Detect which cell encompasses the target text, then output its (x, y) center coordinate. 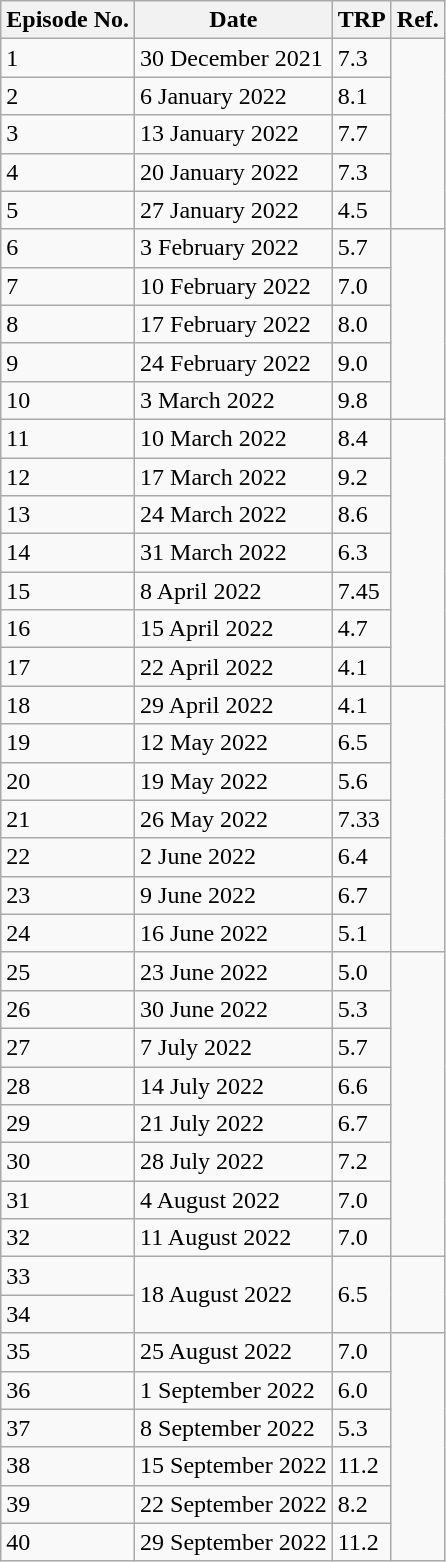
6.4 (362, 857)
4 August 2022 (234, 1200)
6 (68, 248)
9.2 (362, 477)
28 (68, 1085)
7.2 (362, 1162)
4.7 (362, 629)
2 (68, 96)
9 (68, 362)
24 March 2022 (234, 515)
5.6 (362, 781)
10 February 2022 (234, 286)
25 August 2022 (234, 1352)
36 (68, 1390)
1 September 2022 (234, 1390)
24 February 2022 (234, 362)
37 (68, 1428)
Date (234, 20)
31 March 2022 (234, 553)
4.5 (362, 210)
15 April 2022 (234, 629)
6 January 2022 (234, 96)
32 (68, 1238)
7 July 2022 (234, 1047)
8 September 2022 (234, 1428)
40 (68, 1542)
8.0 (362, 324)
26 May 2022 (234, 819)
13 (68, 515)
TRP (362, 20)
19 May 2022 (234, 781)
19 (68, 743)
17 February 2022 (234, 324)
22 April 2022 (234, 667)
17 (68, 667)
15 (68, 591)
16 (68, 629)
9.8 (362, 400)
29 September 2022 (234, 1542)
4 (68, 172)
7.7 (362, 134)
9.0 (362, 362)
3 February 2022 (234, 248)
24 (68, 933)
33 (68, 1276)
6.3 (362, 553)
7 (68, 286)
14 July 2022 (234, 1085)
6.0 (362, 1390)
Ref. (418, 20)
30 (68, 1162)
3 (68, 134)
20 January 2022 (234, 172)
15 September 2022 (234, 1466)
7.33 (362, 819)
17 March 2022 (234, 477)
31 (68, 1200)
6.6 (362, 1085)
8.4 (362, 438)
8.1 (362, 96)
Episode No. (68, 20)
22 September 2022 (234, 1504)
18 (68, 705)
5 (68, 210)
8 (68, 324)
39 (68, 1504)
21 (68, 819)
13 January 2022 (234, 134)
23 June 2022 (234, 971)
5.1 (362, 933)
8.2 (362, 1504)
29 April 2022 (234, 705)
9 June 2022 (234, 895)
12 May 2022 (234, 743)
12 (68, 477)
23 (68, 895)
2 June 2022 (234, 857)
16 June 2022 (234, 933)
10 March 2022 (234, 438)
10 (68, 400)
11 (68, 438)
26 (68, 1009)
28 July 2022 (234, 1162)
18 August 2022 (234, 1295)
21 July 2022 (234, 1124)
29 (68, 1124)
1 (68, 58)
11 August 2022 (234, 1238)
30 December 2021 (234, 58)
30 June 2022 (234, 1009)
35 (68, 1352)
25 (68, 971)
3 March 2022 (234, 400)
34 (68, 1314)
27 (68, 1047)
38 (68, 1466)
14 (68, 553)
5.0 (362, 971)
7.45 (362, 591)
20 (68, 781)
8.6 (362, 515)
8 April 2022 (234, 591)
27 January 2022 (234, 210)
22 (68, 857)
